Capture the cell that displays the provided text and extract its [x, y] central coordinate. 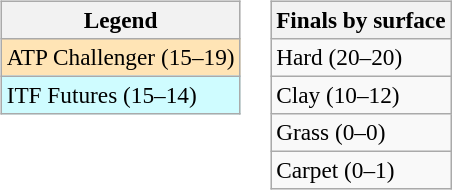
Carpet (0–1) [361, 171]
Hard (20–20) [361, 57]
Grass (0–0) [361, 133]
Clay (10–12) [361, 95]
Legend [120, 20]
Finals by surface [361, 20]
ITF Futures (15–14) [120, 95]
ATP Challenger (15–19) [120, 57]
